Determine the [X, Y] coordinate at the center of the cell enclosing the given text.  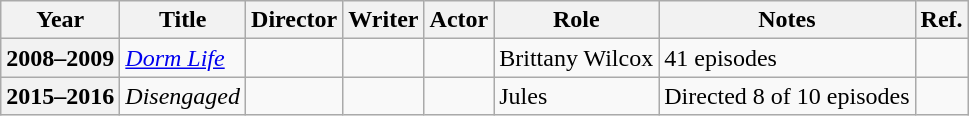
41 episodes [787, 58]
Title [183, 20]
Directed 8 of 10 episodes [787, 96]
Brittany Wilcox [576, 58]
Role [576, 20]
Director [294, 20]
Notes [787, 20]
Writer [384, 20]
Jules [576, 96]
2008–2009 [60, 58]
2015–2016 [60, 96]
Dorm Life [183, 58]
Ref. [942, 20]
Disengaged [183, 96]
Year [60, 20]
Actor [459, 20]
